Output the [x, y] coordinate of the center of the cell containing the given text.  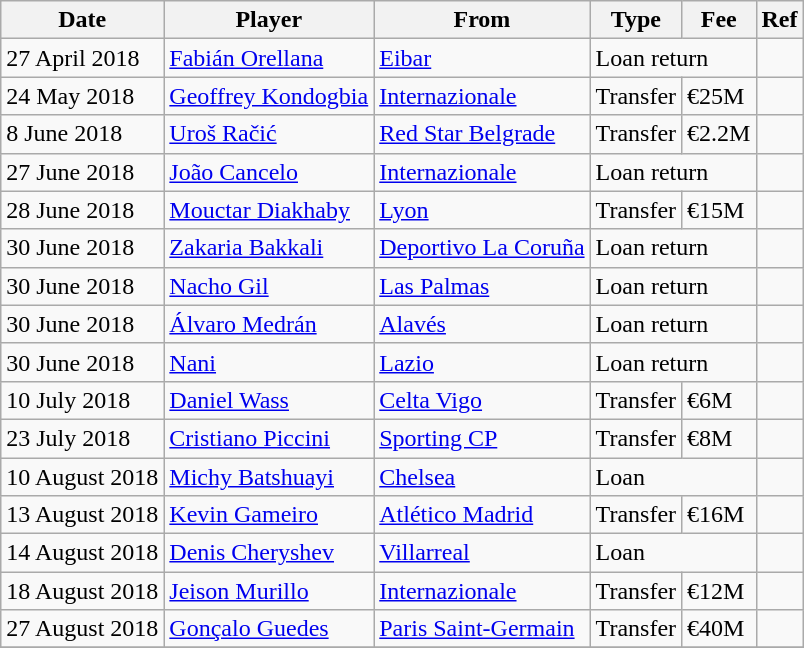
Gonçalo Guedes [269, 629]
Ref [780, 20]
Geoffrey Kondogbia [269, 96]
Deportivo La Coruña [482, 248]
From [482, 20]
Type [636, 20]
Celta Vigo [482, 400]
23 July 2018 [82, 438]
18 August 2018 [82, 591]
€8M [719, 438]
Villarreal [482, 553]
Mouctar Diakhaby [269, 210]
14 August 2018 [82, 553]
Álvaro Medrán [269, 324]
Kevin Gameiro [269, 515]
Jeison Murillo [269, 591]
Michy Batshuayi [269, 477]
27 June 2018 [82, 172]
Uroš Račić [269, 134]
Red Star Belgrade [482, 134]
24 May 2018 [82, 96]
€2.2M [719, 134]
€40M [719, 629]
13 August 2018 [82, 515]
€6M [719, 400]
Paris Saint-Germain [482, 629]
Cristiano Piccini [269, 438]
Sporting CP [482, 438]
Alavés [482, 324]
27 April 2018 [82, 58]
Nani [269, 362]
€15M [719, 210]
Eibar [482, 58]
Zakaria Bakkali [269, 248]
10 July 2018 [82, 400]
João Cancelo [269, 172]
€25M [719, 96]
Lyon [482, 210]
10 August 2018 [82, 477]
Fee [719, 20]
Lazio [482, 362]
Atlético Madrid [482, 515]
8 June 2018 [82, 134]
Nacho Gil [269, 286]
Denis Cheryshev [269, 553]
Player [269, 20]
Fabián Orellana [269, 58]
Date [82, 20]
Daniel Wass [269, 400]
Chelsea [482, 477]
28 June 2018 [82, 210]
€12M [719, 591]
Las Palmas [482, 286]
€16M [719, 515]
27 August 2018 [82, 629]
